Output the (x, y) coordinate of the center of the cell containing the given text.  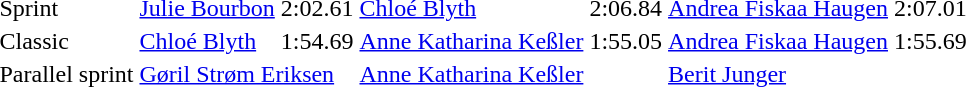
1:55.05 (626, 41)
1:54.69 (317, 41)
Anne Katharina Keßler (472, 41)
Andrea Fiskaa Haugen (778, 41)
Chloé Blyth (207, 41)
